Return (x, y) of the center of cell containing provided text 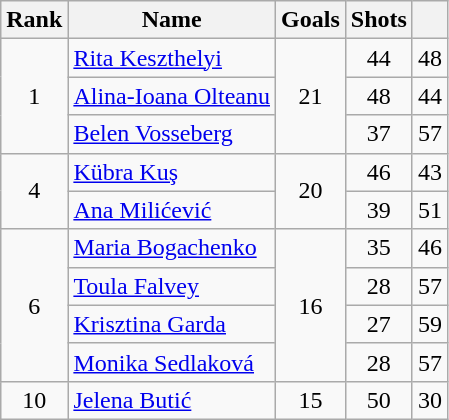
43 (430, 172)
Monika Sedlaková (172, 362)
51 (430, 210)
20 (311, 191)
Name (172, 20)
15 (311, 400)
27 (378, 324)
Belen Vosseberg (172, 134)
10 (34, 400)
Rank (34, 20)
50 (378, 400)
21 (311, 96)
39 (378, 210)
Toula Falvey (172, 286)
Goals (311, 20)
Rita Keszthelyi (172, 58)
4 (34, 191)
16 (311, 305)
6 (34, 305)
Jelena Butić (172, 400)
Shots (378, 20)
37 (378, 134)
1 (34, 96)
Ana Milićević (172, 210)
Krisztina Garda (172, 324)
Maria Bogachenko (172, 248)
59 (430, 324)
30 (430, 400)
Alina-Ioana Olteanu (172, 96)
Kübra Kuş (172, 172)
35 (378, 248)
